Search for the cell housing the specified text and yield its (X, Y) center coordinate. 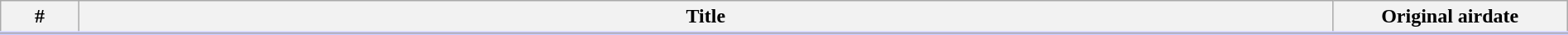
# (40, 17)
Original airdate (1450, 17)
Title (705, 17)
